Locate the cell with the specified text and output its [x, y] center coordinate. 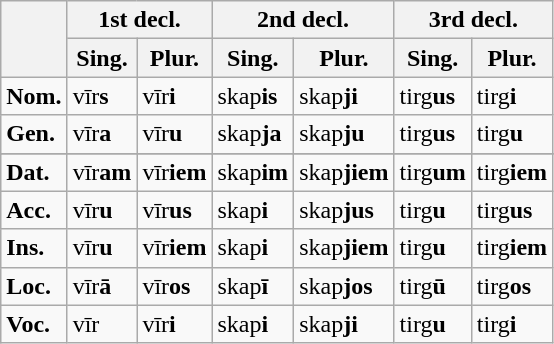
Dat. [34, 172]
tirgū [432, 286]
2nd decl. [303, 20]
vīrā [102, 286]
1st decl. [140, 20]
Loc. [34, 286]
Ins. [34, 248]
skapī [253, 286]
3rd decl. [474, 20]
skapja [253, 134]
vīra [102, 134]
vīros [174, 286]
skapjos [344, 286]
skapim [253, 172]
Nom. [34, 96]
vīr [102, 324]
tirgum [432, 172]
vīrs [102, 96]
Acc. [34, 210]
Gen. [34, 134]
skapju [344, 134]
skapis [253, 96]
skapjus [344, 210]
Voc. [34, 324]
tirgos [512, 286]
vīram [102, 172]
vīrus [174, 210]
